For the text-containing cell, return its midpoint in (X, Y) coordinate format. 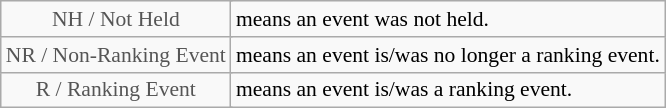
R / Ranking Event (116, 90)
means an event is/was no longer a ranking event. (448, 55)
NR / Non-Ranking Event (116, 55)
NH / Not Held (116, 19)
means an event was not held. (448, 19)
means an event is/was a ranking event. (448, 90)
